Pinpoint the cell where the given text exists, returning its [X, Y] midpoint coordinate. 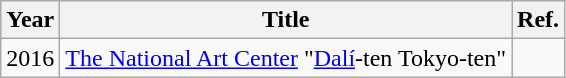
Title [286, 20]
Year [30, 20]
The National Art Center "Dalí-ten Tokyo-ten" [286, 58]
Ref. [538, 20]
2016 [30, 58]
